Return the (x, y) coordinate for the center point of the cell that contains the specified text.  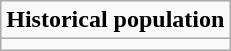
Historical population (116, 20)
